Capture the cell that displays the provided text and extract its (X, Y) central coordinate. 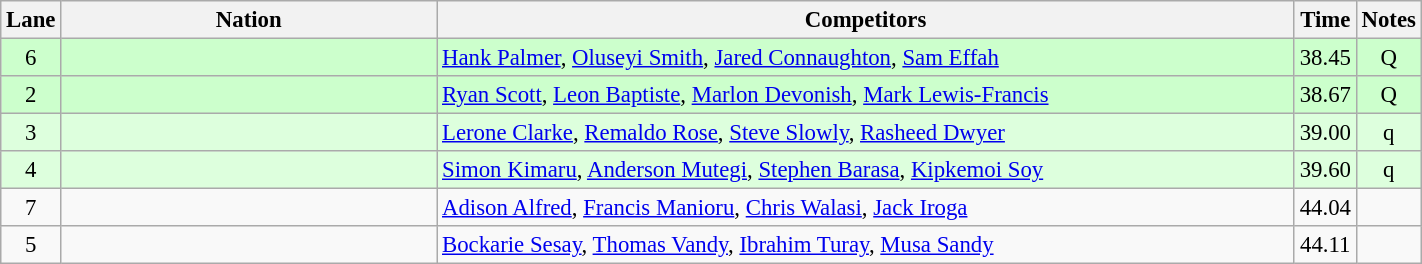
Ryan Scott, Leon Baptiste, Marlon Devonish, Mark Lewis-Francis (866, 95)
44.04 (1325, 208)
Nation (249, 20)
38.67 (1325, 95)
Time (1325, 20)
44.11 (1325, 245)
7 (31, 208)
Hank Palmer, Oluseyi Smith, Jared Connaughton, Sam Effah (866, 58)
39.00 (1325, 133)
38.45 (1325, 58)
6 (31, 58)
2 (31, 95)
Lerone Clarke, Remaldo Rose, Steve Slowly, Rasheed Dwyer (866, 133)
Competitors (866, 20)
Simon Kimaru, Anderson Mutegi, Stephen Barasa, Kipkemoi Soy (866, 170)
Adison Alfred, Francis Manioru, Chris Walasi, Jack Iroga (866, 208)
3 (31, 133)
39.60 (1325, 170)
Notes (1388, 20)
5 (31, 245)
Lane (31, 20)
Bockarie Sesay, Thomas Vandy, Ibrahim Turay, Musa Sandy (866, 245)
4 (31, 170)
